Locate the cell with the specified text and output its [X, Y] center coordinate. 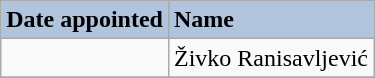
Živko Ranisavljević [270, 58]
Name [270, 20]
Date appointed [85, 20]
